Scan for the cell matching the given text and deliver its [X, Y] coordinate at center. 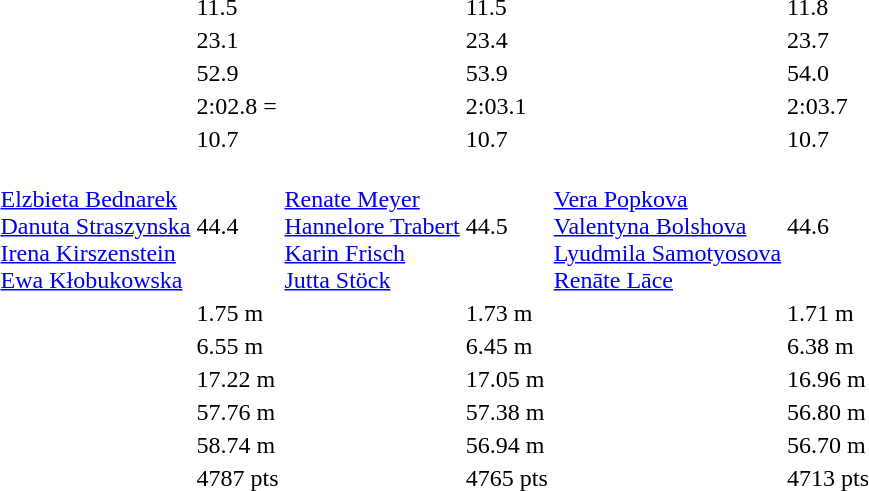
2:03.1 [506, 106]
23.1 [238, 40]
58.74 m [238, 445]
1.73 m [506, 313]
2:02.8 = [238, 106]
1.75 m [238, 313]
17.22 m [238, 379]
Vera PopkovaValentyna BolshovaLyudmila SamotyosovaRenāte Lāce [667, 226]
57.76 m [238, 412]
57.38 m [506, 412]
44.5 [506, 226]
17.05 m [506, 379]
53.9 [506, 73]
6.55 m [238, 346]
Renate MeyerHannelore TrabertKarin FrischJutta Stöck [372, 226]
6.45 m [506, 346]
52.9 [238, 73]
44.4 [238, 226]
23.4 [506, 40]
56.94 m [506, 445]
